Output the (X, Y) coordinate of the center of the cell containing the given text.  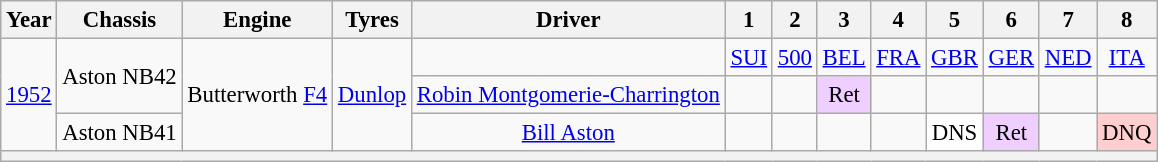
DNS (954, 133)
Aston NB42 (120, 76)
BEL (844, 58)
Aston NB41 (120, 133)
1 (748, 20)
3 (844, 20)
Chassis (120, 20)
Dunlop (372, 96)
4 (898, 20)
1952 (29, 96)
Year (29, 20)
Robin Montgomerie-Charrington (568, 95)
Bill Aston (568, 133)
Tyres (372, 20)
6 (1011, 20)
2 (794, 20)
5 (954, 20)
Engine (257, 20)
GER (1011, 58)
500 (794, 58)
NED (1068, 58)
ITA (1127, 58)
SUI (748, 58)
FRA (898, 58)
GBR (954, 58)
7 (1068, 20)
DNQ (1127, 133)
Butterworth F4 (257, 96)
8 (1127, 20)
Driver (568, 20)
